Determine the [x, y] coordinate at the center of the cell enclosing the given text.  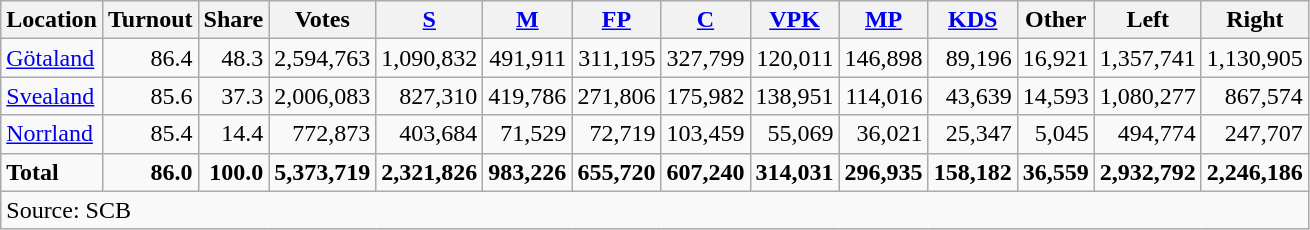
494,774 [1148, 134]
Location [52, 20]
KDS [972, 20]
Norrland [52, 134]
1,130,905 [1254, 58]
86.4 [150, 58]
867,574 [1254, 96]
100.0 [234, 172]
5,373,719 [322, 172]
1,080,277 [1148, 96]
120,011 [794, 58]
827,310 [430, 96]
16,921 [1056, 58]
MP [884, 20]
85.6 [150, 96]
2,594,763 [322, 58]
72,719 [616, 134]
2,246,186 [1254, 172]
655,720 [616, 172]
2,006,083 [322, 96]
2,932,792 [1148, 172]
138,951 [794, 96]
36,021 [884, 134]
419,786 [528, 96]
Svealand [52, 96]
Total [52, 172]
Götaland [52, 58]
86.0 [150, 172]
103,459 [706, 134]
247,707 [1254, 134]
85.4 [150, 134]
314,031 [794, 172]
146,898 [884, 58]
Other [1056, 20]
983,226 [528, 172]
Votes [322, 20]
71,529 [528, 134]
48.3 [234, 58]
1,090,832 [430, 58]
2,321,826 [430, 172]
C [706, 20]
S [430, 20]
403,684 [430, 134]
43,639 [972, 96]
491,911 [528, 58]
5,045 [1056, 134]
55,069 [794, 134]
Share [234, 20]
Right [1254, 20]
14.4 [234, 134]
158,182 [972, 172]
14,593 [1056, 96]
89,196 [972, 58]
1,357,741 [1148, 58]
VPK [794, 20]
311,195 [616, 58]
Source: SCB [655, 210]
Left [1148, 20]
FP [616, 20]
327,799 [706, 58]
772,873 [322, 134]
114,016 [884, 96]
25,347 [972, 134]
271,806 [616, 96]
296,935 [884, 172]
M [528, 20]
Turnout [150, 20]
36,559 [1056, 172]
607,240 [706, 172]
175,982 [706, 96]
37.3 [234, 96]
